From the cell containing the given text, extract its center point as (x, y) coordinate. 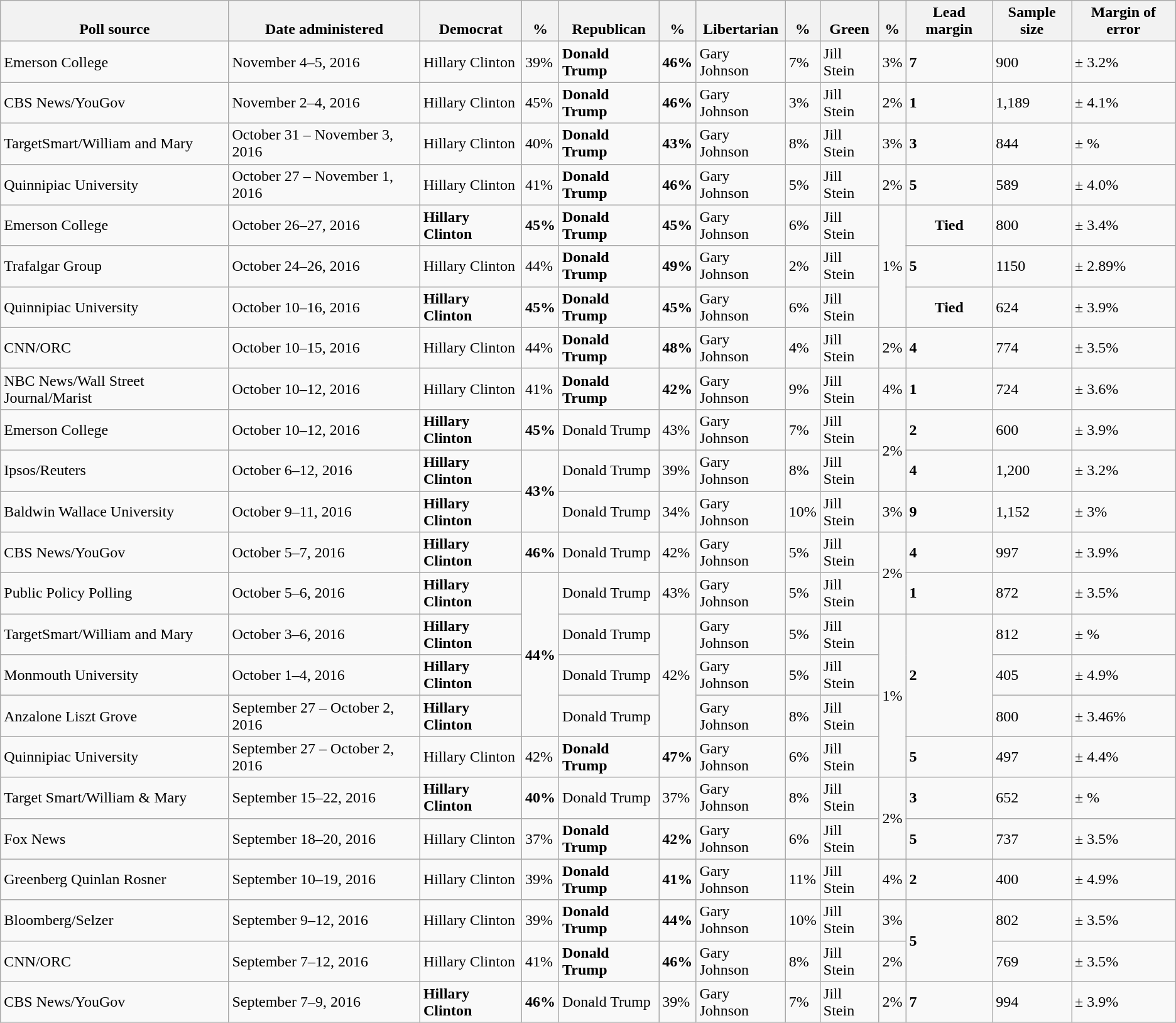
900 (1032, 62)
Lead margin (949, 21)
November 4–5, 2016 (324, 62)
994 (1032, 1002)
October 10–15, 2016 (324, 348)
589 (1032, 185)
737 (1032, 838)
± 3% (1124, 511)
9 (949, 511)
Trafalgar Group (114, 266)
400 (1032, 880)
802 (1032, 920)
September 10–19, 2016 (324, 880)
49% (677, 266)
Greenberg Quinlan Rosner (114, 880)
9% (803, 388)
± 3.6% (1124, 388)
± 4.0% (1124, 185)
Baldwin Wallace University (114, 511)
812 (1032, 635)
Public Policy Polling (114, 593)
October 6–12, 2016 (324, 470)
October 24–26, 2016 (324, 266)
Fox News (114, 838)
Margin of error (1124, 21)
997 (1032, 553)
Green (849, 21)
497 (1032, 757)
34% (677, 511)
1,200 (1032, 470)
Ipsos/Reuters (114, 470)
844 (1032, 143)
Sample size (1032, 21)
48% (677, 348)
724 (1032, 388)
405 (1032, 675)
October 26–27, 2016 (324, 225)
872 (1032, 593)
± 4.4% (1124, 757)
Poll source (114, 21)
624 (1032, 307)
September 7–12, 2016 (324, 961)
11% (803, 880)
774 (1032, 348)
Democrat (471, 21)
Libertarian (741, 21)
September 18–20, 2016 (324, 838)
Date administered (324, 21)
47% (677, 757)
± 4.1% (1124, 103)
September 9–12, 2016 (324, 920)
1,189 (1032, 103)
Monmouth University (114, 675)
Republican (608, 21)
652 (1032, 798)
Anzalone Liszt Grove (114, 716)
September 7–9, 2016 (324, 1002)
1150 (1032, 266)
769 (1032, 961)
November 2–4, 2016 (324, 103)
600 (1032, 430)
October 9–11, 2016 (324, 511)
October 5–6, 2016 (324, 593)
October 5–7, 2016 (324, 553)
Target Smart/William & Mary (114, 798)
September 15–22, 2016 (324, 798)
October 3–6, 2016 (324, 635)
Bloomberg/Selzer (114, 920)
October 1–4, 2016 (324, 675)
October 31 – November 3, 2016 (324, 143)
± 3.4% (1124, 225)
1,152 (1032, 511)
October 10–16, 2016 (324, 307)
± 2.89% (1124, 266)
October 27 – November 1, 2016 (324, 185)
± 3.46% (1124, 716)
NBC News/Wall Street Journal/Marist (114, 388)
